Locate the cell with the specified text and output its (x, y) center coordinate. 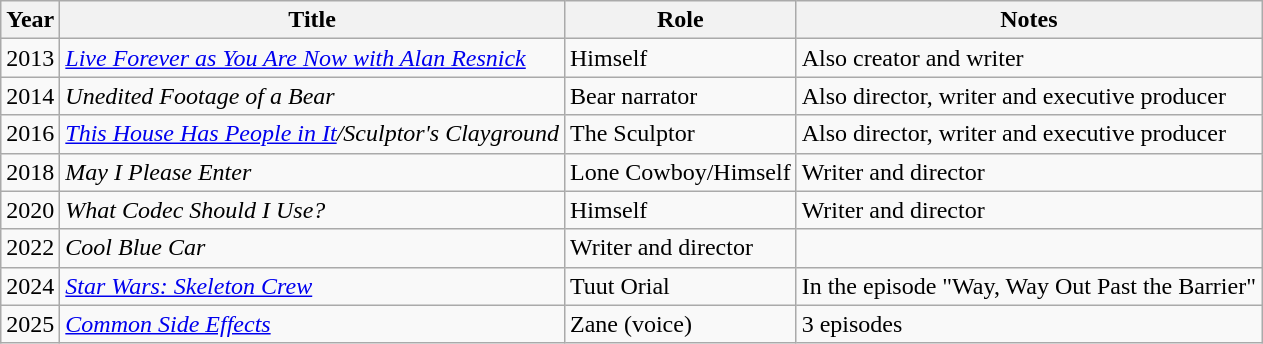
What Codec Should I Use? (312, 210)
Live Forever as You Are Now with Alan Resnick (312, 58)
The Sculptor (680, 134)
2018 (30, 172)
May I Please Enter (312, 172)
This House Has People in It/Sculptor's Clayground (312, 134)
Unedited Footage of a Bear (312, 96)
Common Side Effects (312, 324)
Zane (voice) (680, 324)
Role (680, 20)
Bear narrator (680, 96)
Notes (1028, 20)
Tuut Orial (680, 286)
2013 (30, 58)
2022 (30, 248)
2025 (30, 324)
Also creator and writer (1028, 58)
Year (30, 20)
In the episode "Way, Way Out Past the Barrier" (1028, 286)
3 episodes (1028, 324)
Star Wars: Skeleton Crew (312, 286)
2016 (30, 134)
2020 (30, 210)
Lone Cowboy/Himself (680, 172)
2014 (30, 96)
2024 (30, 286)
Cool Blue Car (312, 248)
Title (312, 20)
